Return [X, Y] of the center of cell containing provided text 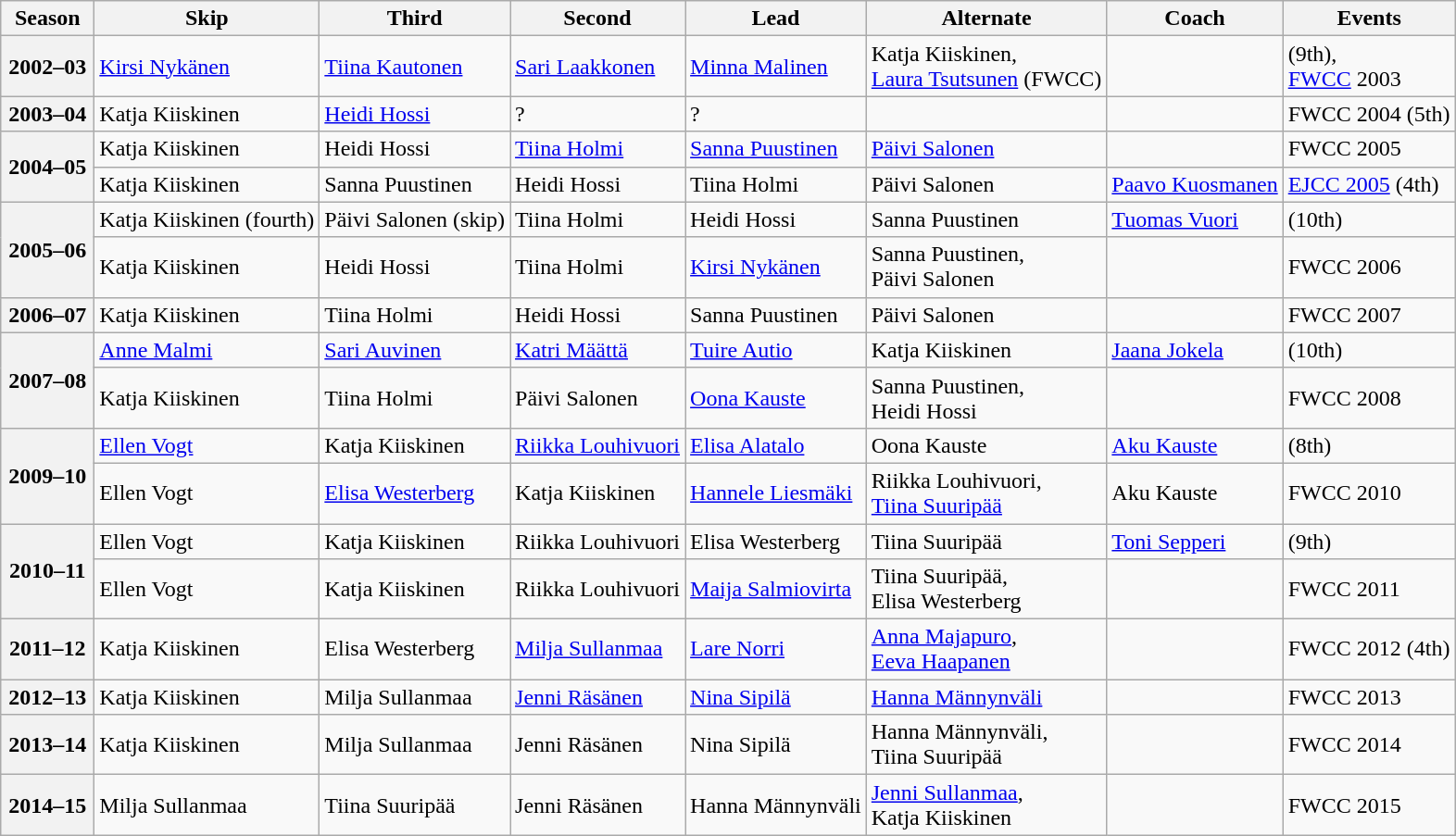
Coach [1195, 19]
2002–03 [48, 67]
2003–04 [48, 114]
2005–06 [48, 250]
Elisa Alatalo [776, 445]
Tiina Suuripää,Elisa Westerberg [986, 589]
Lead [776, 19]
Sanna Puustinen,Päivi Salonen [986, 267]
Skip [207, 19]
FWCC 2006 [1369, 267]
Third [415, 19]
Sari Auvinen [415, 350]
2010–11 [48, 572]
Paavo Kuosmanen [1195, 184]
Toni Sepperi [1195, 542]
FWCC 2012 (4th) [1369, 650]
2011–12 [48, 650]
2006–07 [48, 315]
FWCC 2014 [1369, 744]
Hannele Liesmäki [776, 493]
EJCC 2005 (4th) [1369, 184]
2007–08 [48, 380]
Anna Majapuro,Eeva Haapanen [986, 650]
2014–15 [48, 805]
Minna Malinen [776, 67]
Hanna Männynväli,Tiina Suuripää [986, 744]
FWCC 2007 [1369, 315]
FWCC 2011 [1369, 589]
FWCC 2010 [1369, 493]
Tuire Autio [776, 350]
Sanna Puustinen,Heidi Hossi [986, 398]
FWCC 2008 [1369, 398]
2004–05 [48, 167]
Maija Salmiovirta [776, 589]
Events [1369, 19]
Second [598, 19]
Alternate [986, 19]
Jenni Sullanmaa,Katja Kiiskinen [986, 805]
Season [48, 19]
Päivi Salonen (skip) [415, 219]
Tuomas Vuori [1195, 219]
FWCC 2004 (5th) [1369, 114]
FWCC 2013 [1369, 697]
Riikka Louhivuori,Tiina Suuripää [986, 493]
Jaana Jokela [1195, 350]
2013–14 [48, 744]
2012–13 [48, 697]
(9th),FWCC 2003 [1369, 67]
Lare Norri [776, 650]
Katja Kiiskinen (fourth) [207, 219]
Katri Määttä [598, 350]
FWCC 2005 [1369, 149]
(9th) [1369, 542]
FWCC 2015 [1369, 805]
Anne Malmi [207, 350]
Sari Laakkonen [598, 67]
(8th) [1369, 445]
Katja Kiiskinen,Laura Tsutsunen (FWCC) [986, 67]
Tiina Kautonen [415, 67]
2009–10 [48, 476]
